Scan for the cell matching the given text and deliver its (X, Y) coordinate at center. 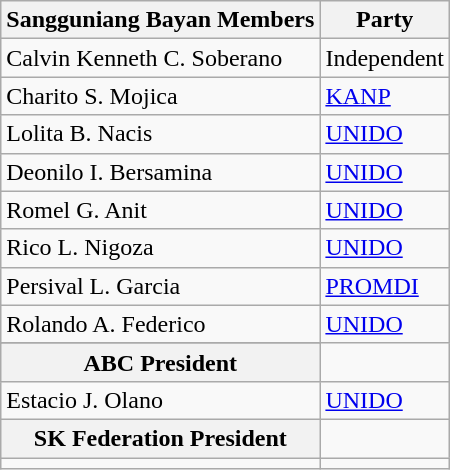
KANP (385, 96)
Sangguniang Bayan Members (160, 20)
Persival L. Garcia (160, 286)
Deonilo I. Bersamina (160, 172)
Romel G. Anit (160, 210)
Party (385, 20)
Rico L. Nigoza (160, 248)
Estacio J. Olano (160, 400)
SK Federation President (160, 438)
ABC President (160, 362)
PROMDI (385, 286)
Calvin Kenneth C. Soberano (160, 58)
Lolita B. Nacis (160, 134)
Independent (385, 58)
Charito S. Mojica (160, 96)
Rolando A. Federico (160, 324)
